Find where the given text appears and provide that cell's center as [x, y] coordinate. 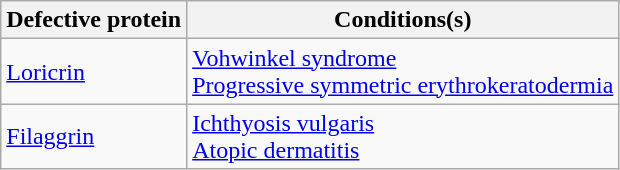
Filaggrin [94, 136]
Conditions(s) [403, 20]
Loricrin [94, 72]
Defective protein [94, 20]
Ichthyosis vulgarisAtopic dermatitis [403, 136]
Vohwinkel syndromeProgressive symmetric erythrokeratodermia [403, 72]
